Find where the given text appears and provide that cell's center as [x, y] coordinate. 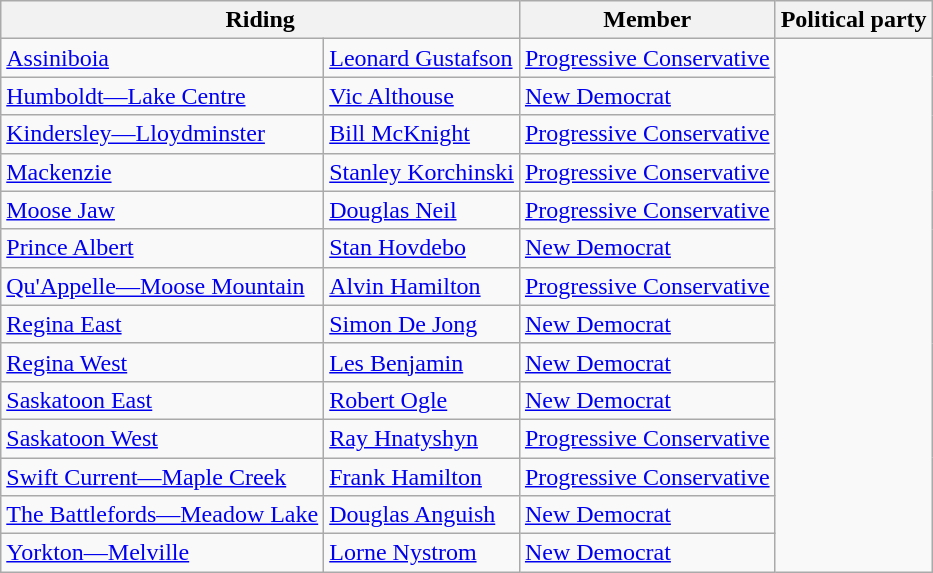
Qu'Appelle—Moose Mountain [162, 286]
Stanley Korchinski [422, 172]
Simon De Jong [422, 324]
Kindersley—Lloydminster [162, 134]
Humboldt—Lake Centre [162, 96]
Bill McKnight [422, 134]
Moose Jaw [162, 210]
Swift Current—Maple Creek [162, 477]
Regina East [162, 324]
Political party [854, 20]
Ray Hnatyshyn [422, 438]
Assiniboia [162, 58]
Saskatoon West [162, 438]
Stan Hovdebo [422, 248]
Les Benjamin [422, 362]
Regina West [162, 362]
Douglas Anguish [422, 515]
The Battlefords—Meadow Lake [162, 515]
Saskatoon East [162, 400]
Frank Hamilton [422, 477]
Mackenzie [162, 172]
Leonard Gustafson [422, 58]
Alvin Hamilton [422, 286]
Prince Albert [162, 248]
Robert Ogle [422, 400]
Member [647, 20]
Douglas Neil [422, 210]
Lorne Nystrom [422, 553]
Vic Althouse [422, 96]
Yorkton—Melville [162, 553]
Riding [260, 20]
